Find where the given text appears and provide that cell's center as (X, Y) coordinate. 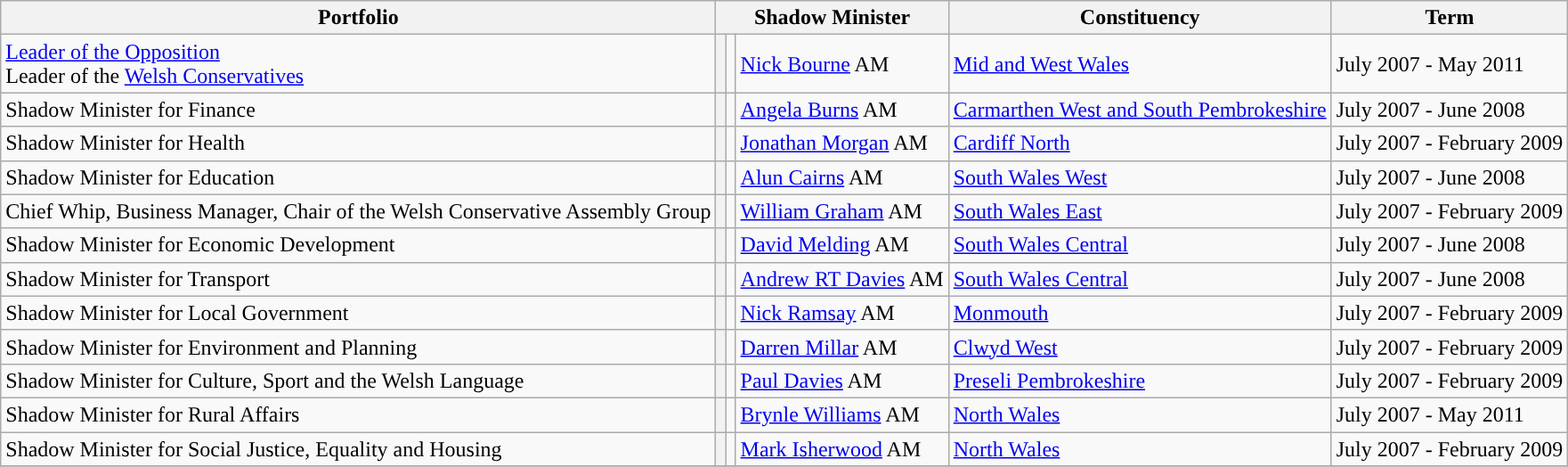
Chief Whip, Business Manager, Chair of the Welsh Conservative Assembly Group (358, 211)
Leader of the Opposition Leader of the Welsh Conservatives (358, 64)
Shadow Minister for Transport (358, 279)
David Melding AM (842, 245)
Nick Ramsay AM (842, 313)
Monmouth (1140, 313)
South Wales West (1140, 177)
Mark Isherwood AM (842, 448)
Nick Bourne AM (842, 64)
Preseli Pembrokeshire (1140, 381)
Alun Cairns AM (842, 177)
Shadow Minister for Economic Development (358, 245)
Jonathan Morgan AM (842, 143)
Cardiff North (1140, 143)
Angela Burns AM (842, 110)
Darren Millar AM (842, 347)
Shadow Minister for Finance (358, 110)
South Wales East (1140, 211)
Clwyd West (1140, 347)
Constituency (1140, 18)
William Graham AM (842, 211)
Portfolio (358, 18)
Shadow Minister for Rural Affairs (358, 414)
Paul Davies AM (842, 381)
Andrew RT Davies AM (842, 279)
Term (1450, 18)
Shadow Minister (832, 18)
Shadow Minister for Local Government (358, 313)
Carmarthen West and South Pembrokeshire (1140, 110)
Shadow Minister for Environment and Planning (358, 347)
Mid and West Wales (1140, 64)
Shadow Minister for Culture, Sport and the Welsh Language (358, 381)
Shadow Minister for Education (358, 177)
Shadow Minister for Health (358, 143)
Shadow Minister for Social Justice, Equality and Housing (358, 448)
Brynle Williams AM (842, 414)
